For the text-containing cell, return its midpoint in [x, y] coordinate format. 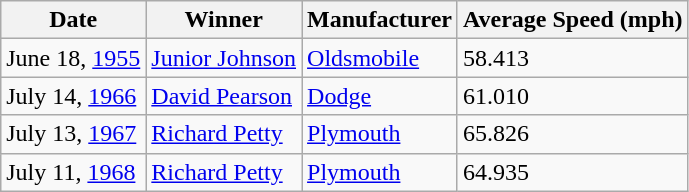
61.010 [572, 96]
Winner [224, 20]
July 14, 1966 [74, 96]
July 13, 1967 [74, 134]
Dodge [380, 96]
Date [74, 20]
June 18, 1955 [74, 58]
58.413 [572, 58]
July 11, 1968 [74, 172]
64.935 [572, 172]
Average Speed (mph) [572, 20]
65.826 [572, 134]
Junior Johnson [224, 58]
David Pearson [224, 96]
Oldsmobile [380, 58]
Manufacturer [380, 20]
